Scan for the cell matching the given text and deliver its [x, y] coordinate at center. 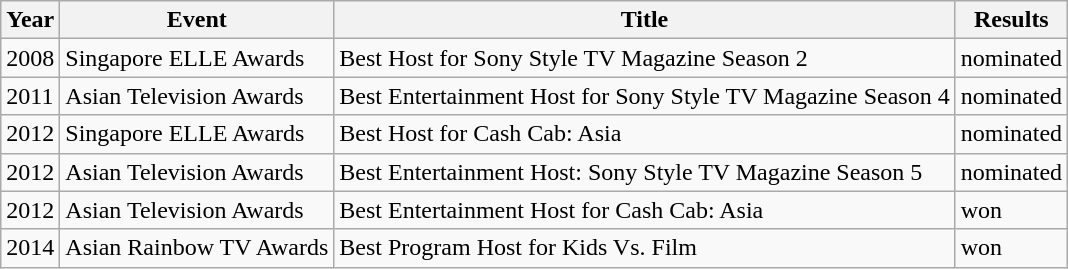
Year [30, 20]
Results [1011, 20]
Best Entertainment Host for Cash Cab: Asia [644, 210]
Title [644, 20]
2011 [30, 96]
Event [197, 20]
Best Host for Cash Cab: Asia [644, 134]
Best Entertainment Host for Sony Style TV Magazine Season 4 [644, 96]
Best Entertainment Host: Sony Style TV Magazine Season 5 [644, 172]
Asian Rainbow TV Awards [197, 248]
2008 [30, 58]
Best Program Host for Kids Vs. Film [644, 248]
Best Host for Sony Style TV Magazine Season 2 [644, 58]
2014 [30, 248]
